Extract the (X, Y) coordinate from the center of the cell holding the provided text.  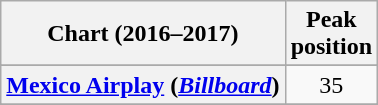
35 (331, 85)
Chart (2016–2017) (143, 34)
Mexico Airplay (Billboard) (143, 85)
Peakposition (331, 34)
